Search for the cell housing the specified text and yield its (x, y) center coordinate. 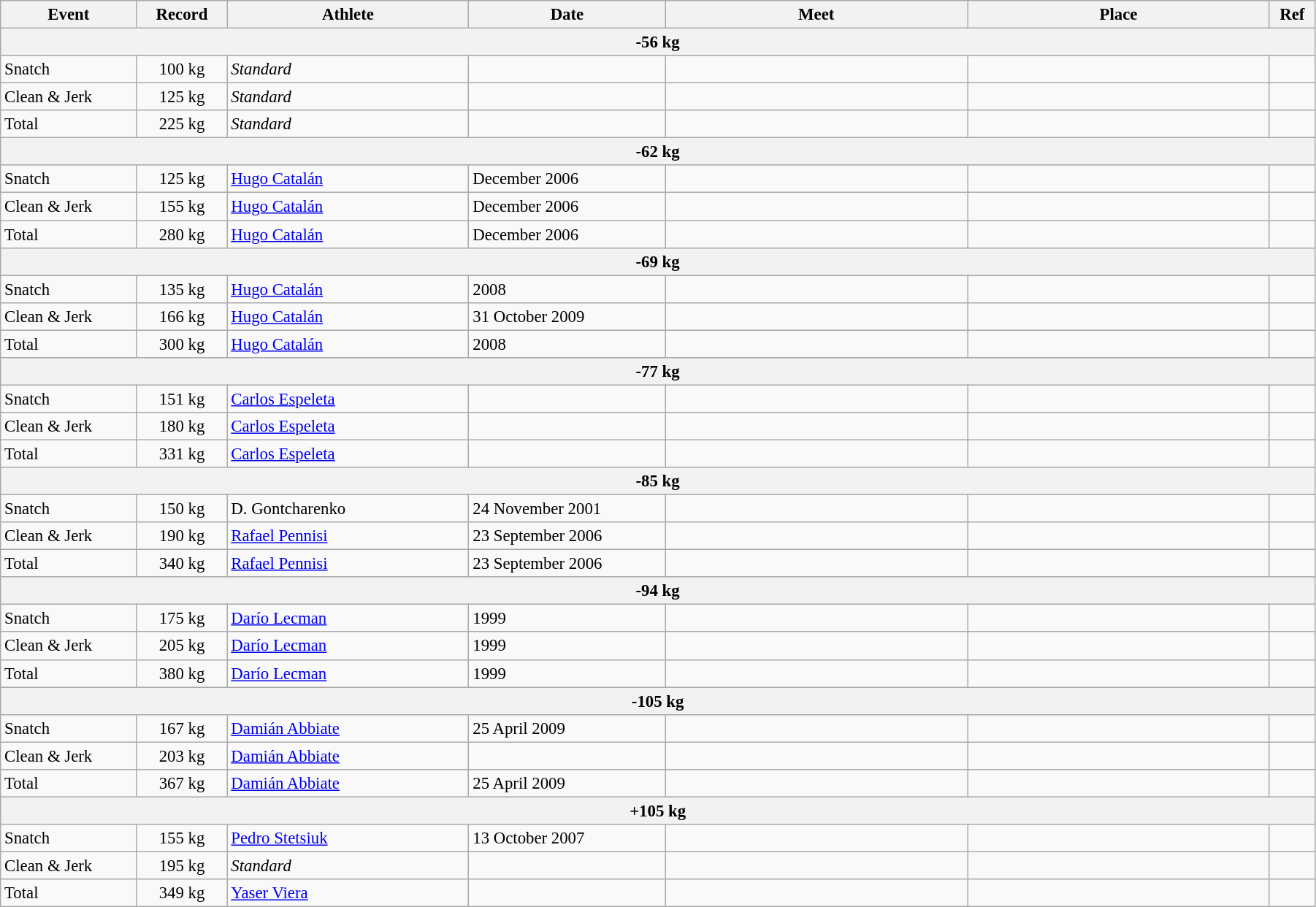
Event (69, 15)
380 kg (182, 673)
203 kg (182, 756)
331 kg (182, 453)
13 October 2007 (567, 838)
D. Gontcharenko (348, 509)
Yaser Viera (348, 893)
-105 kg (658, 701)
-62 kg (658, 152)
205 kg (182, 646)
-69 kg (658, 261)
367 kg (182, 784)
151 kg (182, 399)
-77 kg (658, 372)
135 kg (182, 289)
Athlete (348, 15)
-85 kg (658, 481)
175 kg (182, 619)
Meet (816, 15)
190 kg (182, 536)
349 kg (182, 893)
Date (567, 15)
100 kg (182, 69)
Ref (1292, 15)
31 October 2009 (567, 316)
340 kg (182, 564)
Record (182, 15)
225 kg (182, 124)
-94 kg (658, 591)
+105 kg (658, 811)
167 kg (182, 728)
300 kg (182, 344)
Place (1119, 15)
280 kg (182, 234)
24 November 2001 (567, 509)
180 kg (182, 426)
150 kg (182, 509)
166 kg (182, 316)
Pedro Stetsiuk (348, 838)
195 kg (182, 865)
-56 kg (658, 42)
